Locate the cell with the specified text and output its (x, y) center coordinate. 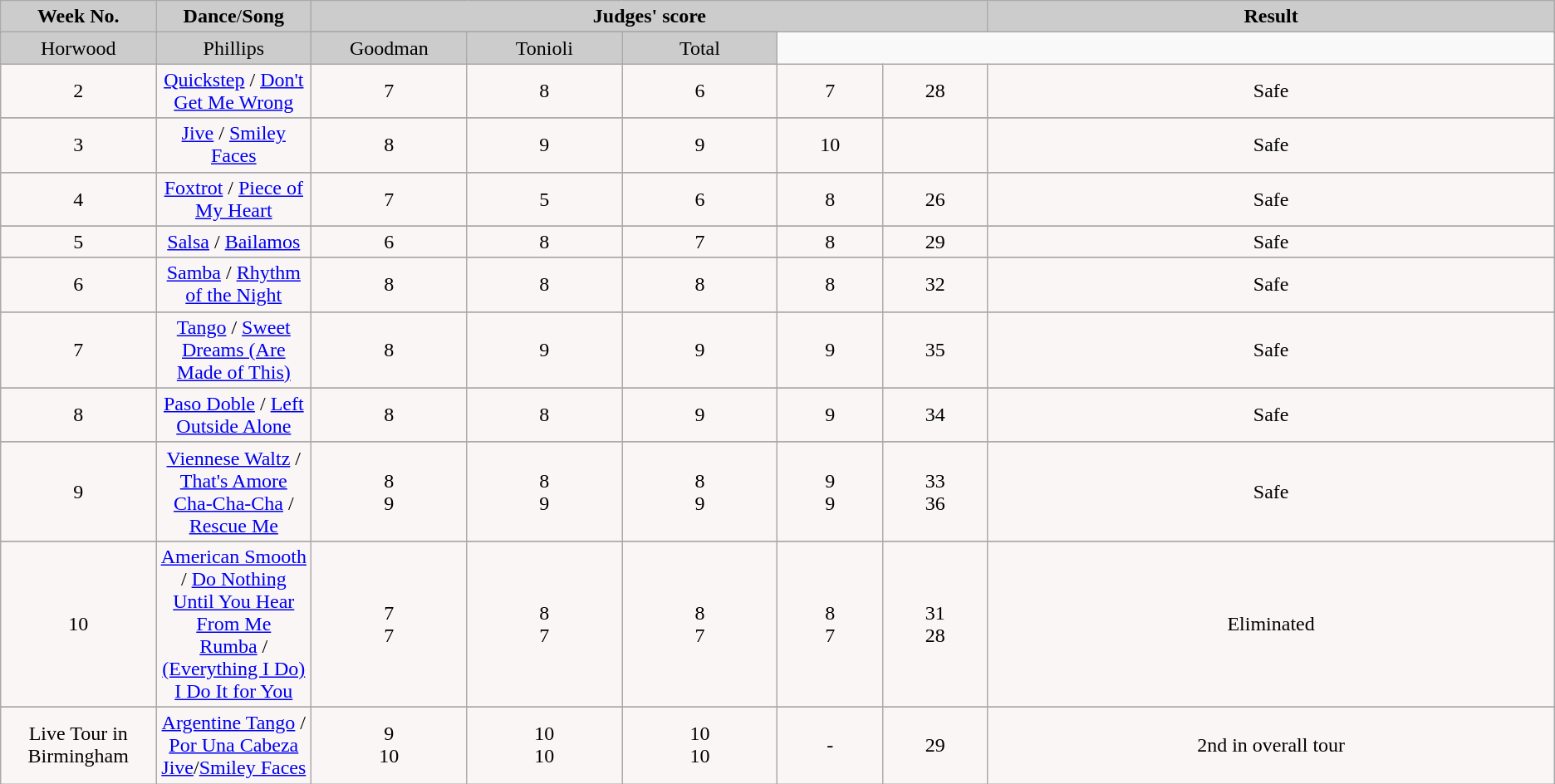
American Smooth / Do Nothing Until You Hear From MeRumba / (Everything I Do) I Do It for You (234, 624)
77 (389, 624)
910 (389, 745)
Jive / Smiley Faces (234, 145)
Result (1271, 17)
4 (78, 199)
Live Tour in Birmingham (78, 745)
Goodman (389, 48)
32 (935, 284)
Dance/Song (234, 17)
Salsa / Bailamos (234, 242)
28 (935, 91)
Samba / Rhythm of the Night (234, 284)
Argentine Tango / Por Una CabezaJive/Smiley Faces (234, 745)
Judges' score (650, 17)
- (831, 745)
Paso Doble / Left Outside Alone (234, 415)
3128 (935, 624)
Horwood (78, 48)
Foxtrot / Piece of My Heart (234, 199)
Phillips (234, 48)
Viennese Waltz / That's AmoreCha-Cha-Cha / Rescue Me (234, 492)
34 (935, 415)
3336 (935, 492)
Tango / Sweet Dreams (Are Made of This) (234, 350)
2 (78, 91)
Quickstep / Don't Get Me Wrong (234, 91)
Week No. (78, 17)
Total (699, 48)
35 (935, 350)
Tonioli (545, 48)
3 (78, 145)
2nd in overall tour (1271, 745)
26 (935, 199)
Eliminated (1271, 624)
99 (831, 492)
